Pinpoint the cell where the given text exists, returning its (x, y) midpoint coordinate. 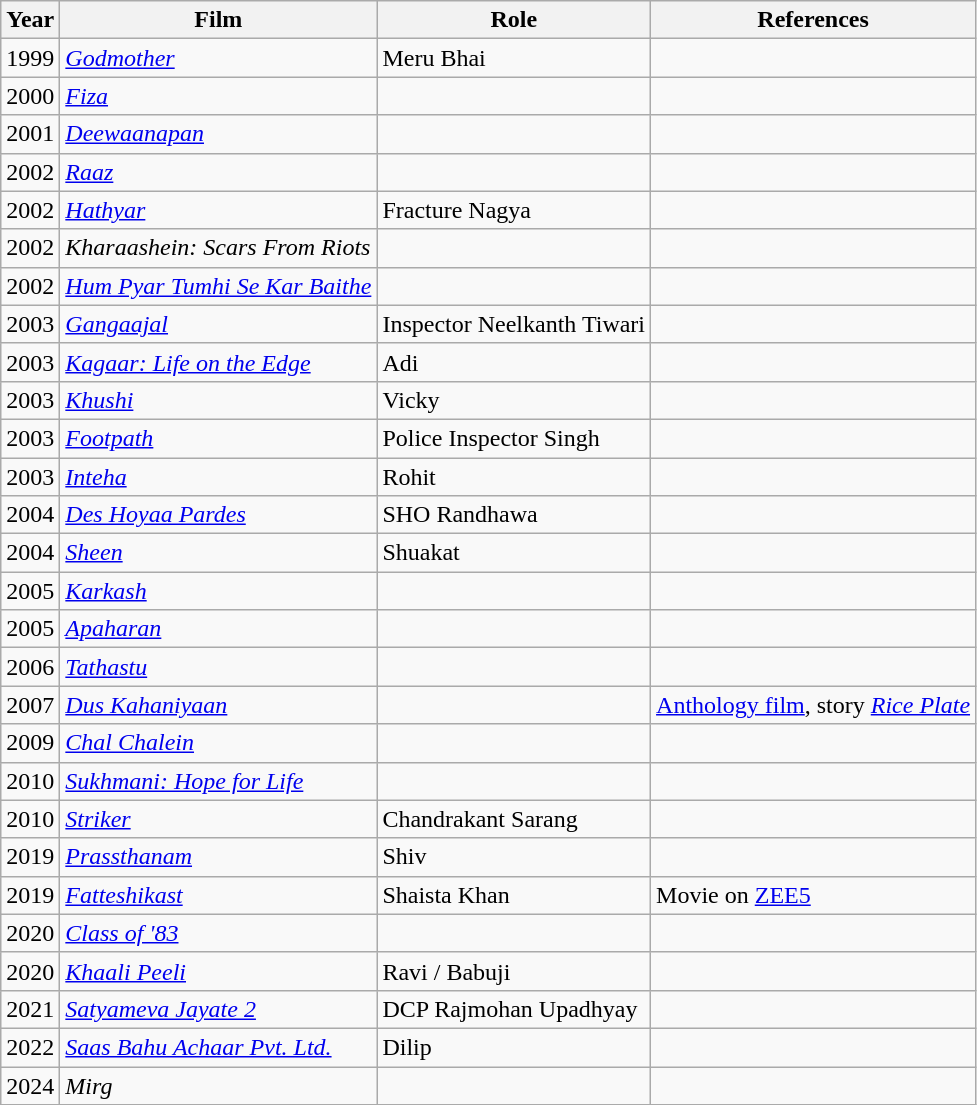
Vicky (514, 400)
Mirg (218, 1085)
Shuakat (514, 553)
Apaharan (218, 629)
Film (218, 20)
Tathastu (218, 667)
Footpath (218, 438)
Kharaashein: Scars From Riots (218, 248)
Striker (218, 819)
2021 (30, 1009)
Class of '83 (218, 933)
SHO Randhawa (514, 515)
Chal Chalein (218, 743)
Karkash (218, 591)
Shaista Khan (514, 895)
1999 (30, 58)
DCP Rajmohan Upadhyay (514, 1009)
Movie on ZEE5 (814, 895)
Godmother (218, 58)
Police Inspector Singh (514, 438)
Anthology film, story Rice Plate (814, 705)
2006 (30, 667)
Des Hoyaa Pardes (218, 515)
Gangaajal (218, 324)
2024 (30, 1085)
2007 (30, 705)
Raaz (218, 172)
2000 (30, 96)
Shiv (514, 857)
Hum Pyar Tumhi Se Kar Baithe (218, 286)
Khaali Peeli (218, 971)
Year (30, 20)
Prassthanam (218, 857)
Adi (514, 362)
References (814, 20)
Dus Kahaniyaan (218, 705)
Deewaanapan (218, 134)
Satyameva Jayate 2 (218, 1009)
Inspector Neelkanth Tiwari (514, 324)
Meru Bhai (514, 58)
Chandrakant Sarang (514, 819)
Rohit (514, 477)
Khushi (218, 400)
2022 (30, 1047)
2009 (30, 743)
Inteha (218, 477)
Hathyar (218, 210)
Sheen (218, 553)
Fracture Nagya (514, 210)
Fiza (218, 96)
Fatteshikast (218, 895)
Sukhmani: Hope for Life (218, 781)
Role (514, 20)
Ravi / Babuji (514, 971)
Kagaar: Life on the Edge (218, 362)
Dilip (514, 1047)
2001 (30, 134)
Saas Bahu Achaar Pvt. Ltd. (218, 1047)
